Extract the (x, y) coordinate from the center of the cell holding the provided text.  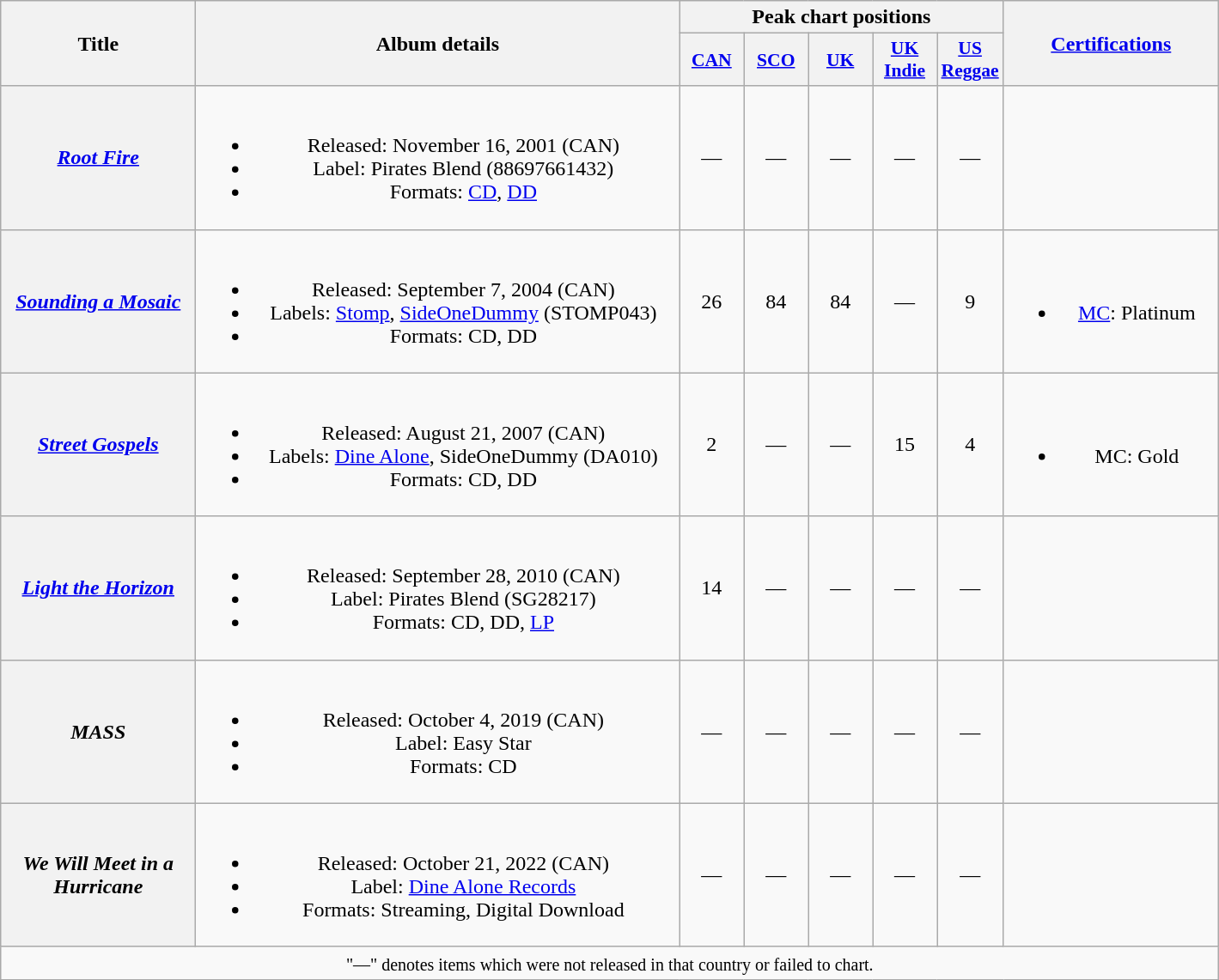
14 (711, 587)
MC: Platinum (1112, 301)
MASS (98, 732)
Sounding a Mosaic (98, 301)
Released: September 7, 2004 (CAN)Labels: Stomp, SideOneDummy (STOMP043)Formats: CD, DD (438, 301)
Root Fire (98, 158)
15 (905, 445)
4 (969, 445)
Title (98, 43)
Street Gospels (98, 445)
USReggae (969, 60)
Released: October 4, 2019 (CAN)Label: Easy Star Formats: CD (438, 732)
Certifications (1112, 43)
MC: Gold (1112, 445)
We Will Meet in a Hurricane (98, 874)
Album details (438, 43)
2 (711, 445)
CAN (711, 60)
Peak chart positions (842, 17)
Released: September 28, 2010 (CAN)Label: Pirates Blend (SG28217)Formats: CD, DD, LP (438, 587)
26 (711, 301)
Light the Horizon (98, 587)
Released: August 21, 2007 (CAN)Labels: Dine Alone, SideOneDummy (DA010)Formats: CD, DD (438, 445)
SCO (777, 60)
UKIndie (905, 60)
Released: November 16, 2001 (CAN)Label: Pirates Blend (88697661432)Formats: CD, DD (438, 158)
Released: October 21, 2022 (CAN)Label: Dine Alone RecordsFormats: Streaming, Digital Download (438, 874)
9 (969, 301)
"—" denotes items which were not released in that country or failed to chart. (610, 963)
UK (840, 60)
